For the text-containing cell, return its midpoint in [X, Y] coordinate format. 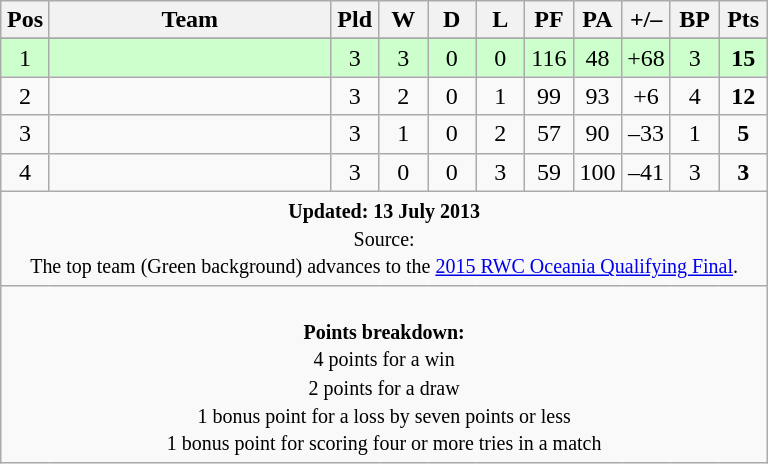
116 [550, 58]
57 [550, 134]
Pts [744, 20]
100 [598, 172]
PF [550, 20]
15 [744, 58]
–41 [646, 172]
BP [694, 20]
+68 [646, 58]
L [500, 20]
Team [190, 20]
–33 [646, 134]
Updated: 13 July 2013Source: The top team (Green background) advances to the 2015 RWC Oceania Qualifying Final. [384, 238]
+6 [646, 96]
W [404, 20]
Pos [26, 20]
48 [598, 58]
59 [550, 172]
Pld [354, 20]
90 [598, 134]
99 [550, 96]
5 [744, 134]
+/– [646, 20]
93 [598, 96]
PA [598, 20]
12 [744, 96]
D [452, 20]
